Capture the cell that displays the provided text and extract its [x, y] central coordinate. 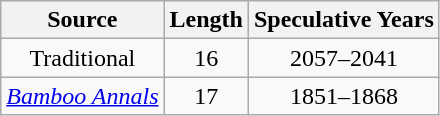
17 [206, 96]
2057–2041 [344, 58]
Speculative Years [344, 20]
Bamboo Annals [82, 96]
Length [206, 20]
Traditional [82, 58]
1851–1868 [344, 96]
16 [206, 58]
Source [82, 20]
